Output the [x, y] coordinate of the center of the cell containing the given text.  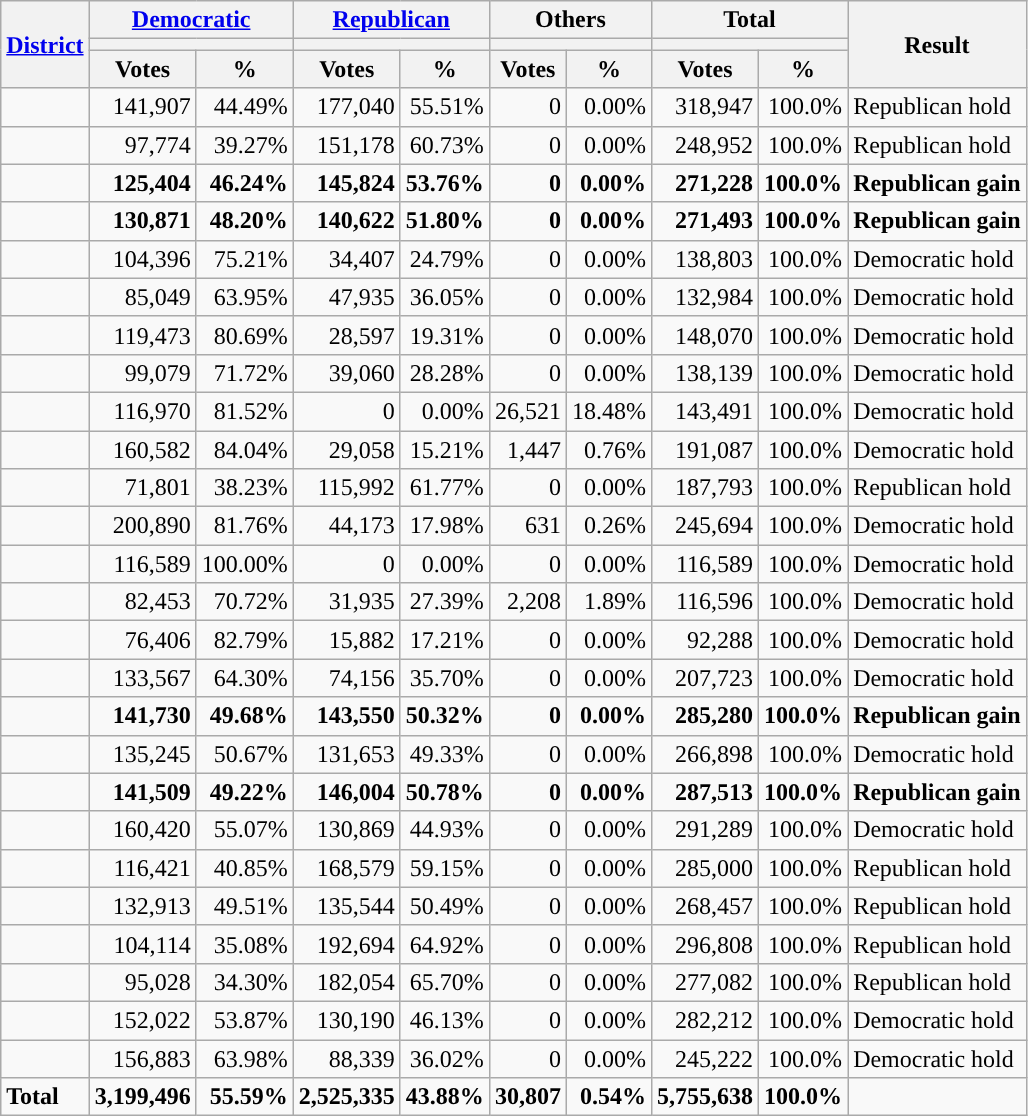
2,208 [528, 602]
60.73% [444, 145]
65.70% [444, 982]
156,883 [142, 1059]
82,453 [142, 602]
64.92% [444, 944]
46.13% [444, 1020]
296,808 [704, 944]
92,288 [704, 640]
160,582 [142, 449]
40.85% [244, 868]
24.79% [444, 259]
Democratic [191, 20]
17.21% [444, 640]
70.72% [244, 602]
35.08% [244, 944]
48.20% [244, 221]
34,407 [346, 259]
28.28% [444, 373]
207,723 [704, 678]
182,054 [346, 982]
177,040 [346, 107]
36.02% [444, 1059]
200,890 [142, 526]
282,212 [704, 1020]
160,420 [142, 830]
141,509 [142, 792]
0.26% [608, 526]
140,622 [346, 221]
152,022 [142, 1020]
44,173 [346, 526]
115,992 [346, 488]
104,114 [142, 944]
61.77% [444, 488]
130,871 [142, 221]
74,156 [346, 678]
Republican [391, 20]
39,060 [346, 373]
18.48% [608, 411]
44.93% [444, 830]
28,597 [346, 335]
116,970 [142, 411]
125,404 [142, 183]
43.88% [444, 1097]
50.32% [444, 716]
53.87% [244, 1020]
135,544 [346, 906]
285,280 [704, 716]
15.21% [444, 449]
36.05% [444, 297]
132,913 [142, 906]
34.30% [244, 982]
44.49% [244, 107]
0.54% [608, 1097]
Result [937, 44]
143,491 [704, 411]
133,567 [142, 678]
285,000 [704, 868]
271,493 [704, 221]
100.00% [244, 564]
76,406 [142, 640]
15,882 [346, 640]
187,793 [704, 488]
143,550 [346, 716]
49.51% [244, 906]
53.76% [444, 183]
268,457 [704, 906]
192,694 [346, 944]
71,801 [142, 488]
27.39% [444, 602]
245,222 [704, 1059]
145,824 [346, 183]
39.27% [244, 145]
38.23% [244, 488]
50.78% [444, 792]
130,869 [346, 830]
17.98% [444, 526]
63.95% [244, 297]
631 [528, 526]
50.67% [244, 754]
116,596 [704, 602]
82.79% [244, 640]
District [45, 44]
46.24% [244, 183]
291,289 [704, 830]
47,935 [346, 297]
55.51% [444, 107]
71.72% [244, 373]
55.59% [244, 1097]
30,807 [528, 1097]
104,396 [142, 259]
141,730 [142, 716]
248,952 [704, 145]
271,228 [704, 183]
29,058 [346, 449]
26,521 [528, 411]
95,028 [142, 982]
131,653 [346, 754]
88,339 [346, 1059]
135,245 [142, 754]
50.49% [444, 906]
132,984 [704, 297]
277,082 [704, 982]
287,513 [704, 792]
318,947 [704, 107]
2,525,335 [346, 1097]
35.70% [444, 678]
85,049 [142, 297]
31,935 [346, 602]
81.52% [244, 411]
84.04% [244, 449]
141,907 [142, 107]
116,421 [142, 868]
49.22% [244, 792]
99,079 [142, 373]
3,199,496 [142, 1097]
55.07% [244, 830]
130,190 [346, 1020]
59.15% [444, 868]
63.98% [244, 1059]
168,579 [346, 868]
80.69% [244, 335]
81.76% [244, 526]
148,070 [704, 335]
138,139 [704, 373]
245,694 [704, 526]
97,774 [142, 145]
49.33% [444, 754]
19.31% [444, 335]
266,898 [704, 754]
Others [570, 20]
146,004 [346, 792]
51.80% [444, 221]
49.68% [244, 716]
64.30% [244, 678]
5,755,638 [704, 1097]
138,803 [704, 259]
0.76% [608, 449]
75.21% [244, 259]
151,178 [346, 145]
1.89% [608, 602]
191,087 [704, 449]
1,447 [528, 449]
119,473 [142, 335]
